Find where the given text appears and provide that cell's center as [X, Y] coordinate. 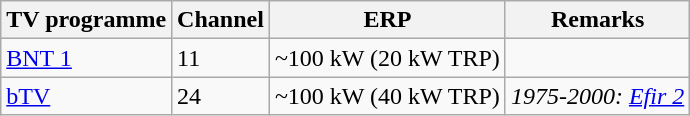
TV programme [86, 20]
~100 kW (20 kW TRP) [387, 58]
1975-2000: Efir 2 [597, 96]
~100 kW (40 kW TRP) [387, 96]
Remarks [597, 20]
ERP [387, 20]
24 [221, 96]
Channel [221, 20]
BNT 1 [86, 58]
bTV [86, 96]
11 [221, 58]
